Capture the cell that displays the provided text and extract its [X, Y] central coordinate. 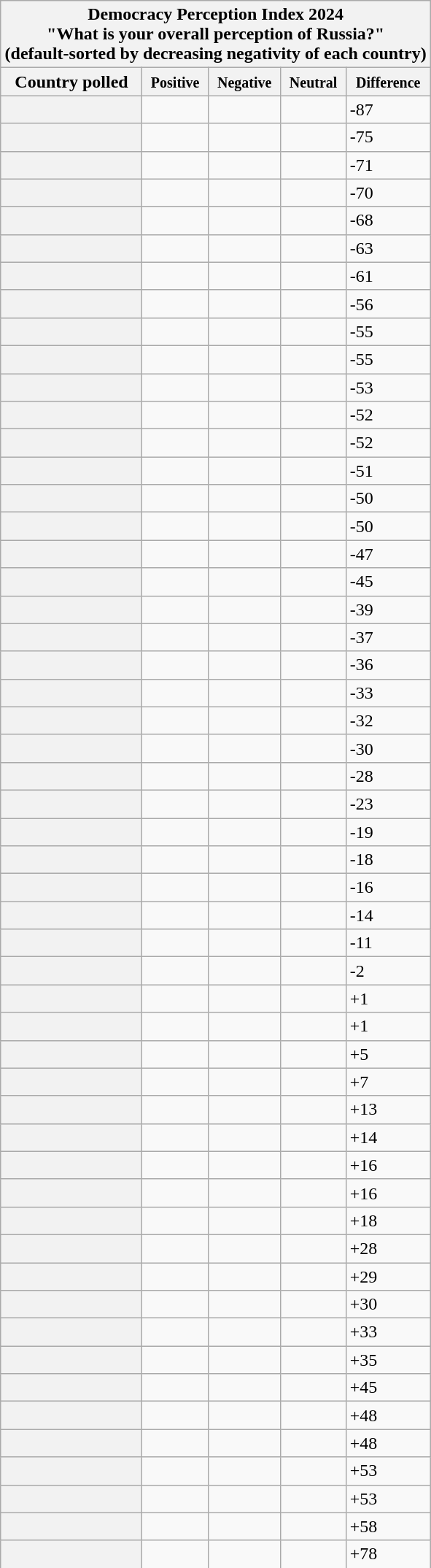
-19 [388, 831]
+30 [388, 1304]
Country polled [71, 82]
-14 [388, 915]
-63 [388, 248]
-2 [388, 971]
+45 [388, 1388]
-36 [388, 665]
Neutral [314, 82]
+33 [388, 1332]
-18 [388, 860]
-30 [388, 748]
+29 [388, 1277]
+13 [388, 1110]
Negative [244, 82]
-75 [388, 137]
-56 [388, 304]
+14 [388, 1137]
-11 [388, 943]
+5 [388, 1054]
+7 [388, 1082]
-33 [388, 693]
-68 [388, 220]
-23 [388, 804]
+58 [388, 1526]
Positive [175, 82]
-39 [388, 610]
+18 [388, 1221]
-45 [388, 582]
+28 [388, 1248]
+78 [388, 1554]
-87 [388, 109]
-53 [388, 388]
+35 [388, 1360]
-32 [388, 720]
Democracy Perception Index 2024"What is your overall perception of Russia?"(default-sorted by decreasing negativity of each country) [216, 34]
-16 [388, 888]
-71 [388, 165]
-37 [388, 637]
-47 [388, 554]
-28 [388, 776]
Difference [388, 82]
-51 [388, 471]
-61 [388, 276]
-70 [388, 193]
